Scan for the cell matching the given text and deliver its (x, y) coordinate at center. 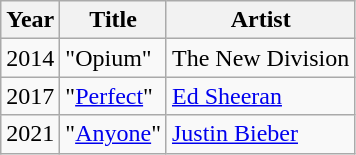
Ed Sheeran (260, 96)
2017 (30, 96)
Justin Bieber (260, 134)
"Anyone" (114, 134)
Year (30, 20)
The New Division (260, 58)
"Opium" (114, 58)
Title (114, 20)
"Perfect" (114, 96)
Artist (260, 20)
2021 (30, 134)
2014 (30, 58)
